Identify which cell holds the provided text, then report its (X, Y) central coordinate. 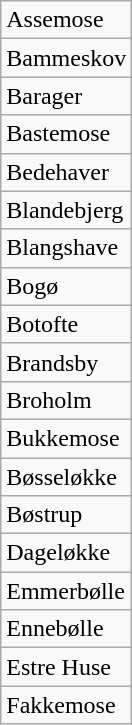
Ennebølle (66, 629)
Bøstrup (66, 515)
Barager (66, 96)
Bammeskov (66, 58)
Bukkemose (66, 438)
Blandebjerg (66, 210)
Estre Huse (66, 667)
Bedehaver (66, 172)
Dageløkke (66, 553)
Botofte (66, 324)
Bogø (66, 286)
Broholm (66, 400)
Bastemose (66, 134)
Assemose (66, 20)
Brandsby (66, 362)
Emmerbølle (66, 591)
Blangshave (66, 248)
Bøsseløkke (66, 477)
Fakkemose (66, 705)
